Provide the [x, y] coordinate of the cell's center where the given text is located.  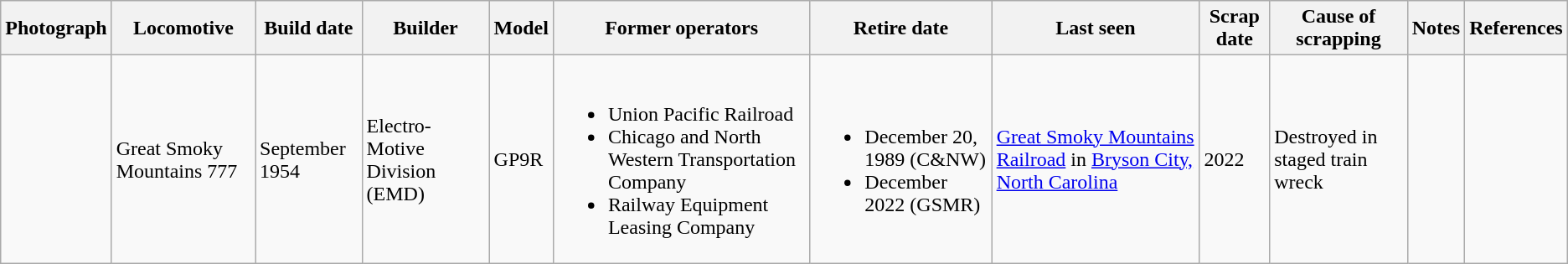
Photograph [56, 28]
Former operators [681, 28]
Last seen [1096, 28]
Electro-Motive Division (EMD) [426, 159]
Great Smoky Mountains 777 [183, 159]
Build date [308, 28]
Retire date [901, 28]
Locomotive [183, 28]
Model [521, 28]
Builder [426, 28]
Great Smoky Mountains Railroad in Bryson City, North Carolina [1096, 159]
Cause of scrapping [1338, 28]
Scrap date [1235, 28]
Destroyed in staged train wreck [1338, 159]
Notes [1436, 28]
References [1516, 28]
September 1954 [308, 159]
2022 [1235, 159]
December 20, 1989 (C&NW)December 2022 (GSMR) [901, 159]
Union Pacific RailroadChicago and North Western Transportation CompanyRailway Equipment Leasing Company [681, 159]
GP9R [521, 159]
